Determine the [X, Y] coordinate at the center of the cell enclosing the given text.  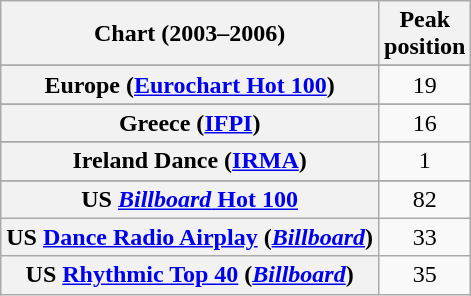
19 [425, 85]
1 [425, 161]
Chart (2003–2006) [190, 34]
Peakposition [425, 34]
Ireland Dance (IRMA) [190, 161]
US Rhythmic Top 40 (Billboard) [190, 275]
33 [425, 237]
82 [425, 199]
US Dance Radio Airplay (Billboard) [190, 237]
16 [425, 123]
Greece (IFPI) [190, 123]
US Billboard Hot 100 [190, 199]
Europe (Eurochart Hot 100) [190, 85]
35 [425, 275]
